Provide the [X, Y] coordinate of the cell's center where the given text is located.  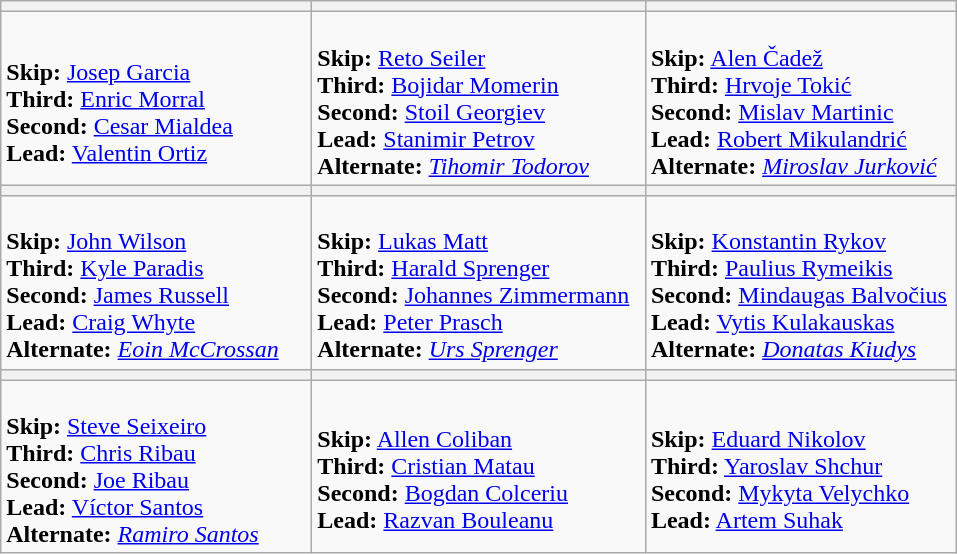
Skip: Allen Coliban Third: Cristian Matau Second: Bogdan Colceriu Lead: Razvan Bouleanu [479, 466]
Skip: Reto Seiler Third: Bojidar Momerin Second: Stoil Georgiev Lead: Stanimir Petrov Alternate: Tihomir Todorov [479, 98]
Skip: Eduard Nikolov Third: Yaroslav Shchur Second: Mykyta Velychko Lead: Artem Suhak [800, 466]
Skip: Steve Seixeiro Third: Chris Ribau Second: Joe Ribau Lead: Víctor Santos Alternate: Ramiro Santos [156, 466]
Skip: Alen Čadež Third: Hrvoje Tokić Second: Mislav Martinic Lead: Robert Mikulandrić Alternate: Miroslav Jurković [800, 98]
Skip: Konstantin Rykov Third: Paulius Rymeikis Second: Mindaugas Balvočius Lead: Vytis Kulakauskas Alternate: Donatas Kiudys [800, 282]
Skip: Josep Garcia Third: Enric Morral Second: Cesar Mialdea Lead: Valentin Ortiz [156, 98]
Skip: John Wilson Third: Kyle Paradis Second: James Russell Lead: Craig Whyte Alternate: Eoin McCrossan [156, 282]
Skip: Lukas Matt Third: Harald Sprenger Second: Johannes Zimmermann Lead: Peter Prasch Alternate: Urs Sprenger [479, 282]
